Return the [x, y] coordinate for the center point of the cell that contains the specified text.  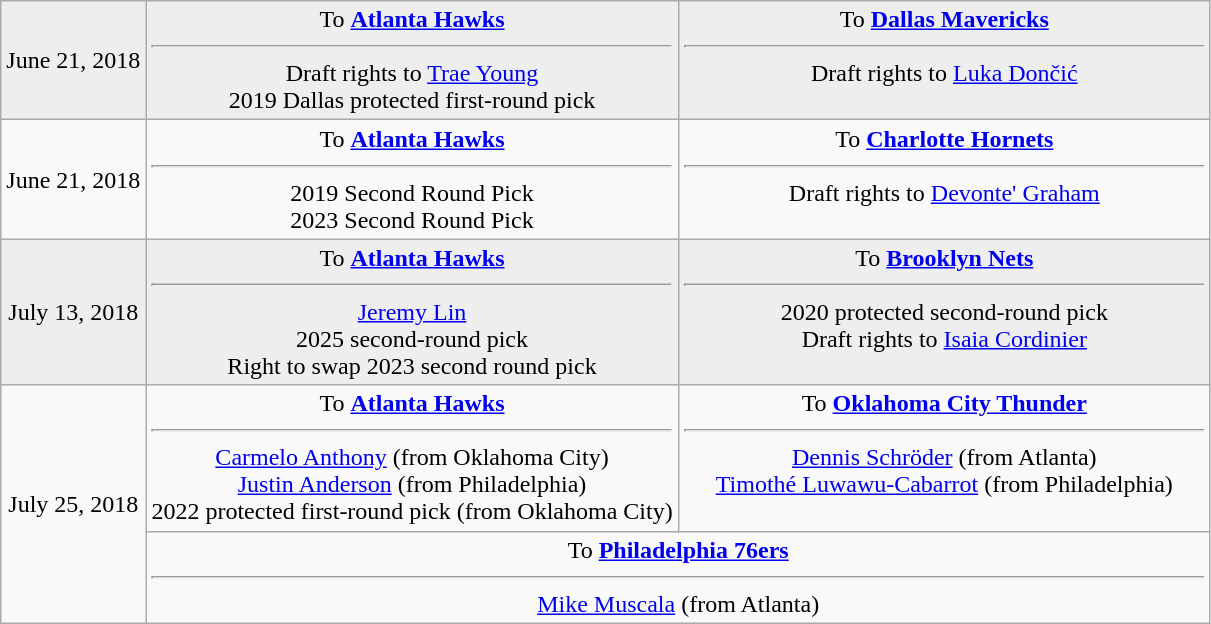
To Philadelphia 76ersMike Muscala (from Atlanta) [678, 577]
To Brooklyn Nets2020 protected second-round pickDraft rights to Isaia Cordinier [944, 312]
To Atlanta HawksJeremy Lin2025 second-round pickRight to swap 2023 second round pick [412, 312]
July 13, 2018 [74, 312]
To Atlanta HawksCarmelo Anthony (from Oklahoma City)Justin Anderson (from Philadelphia)2022 protected first-round pick (from Oklahoma City) [412, 458]
To Oklahoma City ThunderDennis Schröder (from Atlanta)Timothé Luwawu-Cabarrot (from Philadelphia) [944, 458]
To Atlanta Hawks2019 Second Round Pick2023 Second Round Pick [412, 180]
To Dallas MavericksDraft rights to Luka Dončić [944, 60]
To Charlotte HornetsDraft rights to Devonte' Graham [944, 180]
To Atlanta HawksDraft rights to Trae Young2019 Dallas protected first-round pick [412, 60]
July 25, 2018 [74, 504]
